Search for the cell housing the specified text and yield its [X, Y] center coordinate. 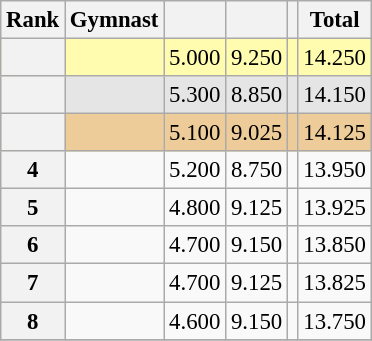
13.750 [334, 321]
13.950 [334, 170]
5.200 [195, 170]
6 [33, 245]
5.000 [195, 58]
13.925 [334, 208]
Gymnast [114, 20]
8 [33, 321]
5 [33, 208]
Total [334, 20]
5.100 [195, 133]
14.150 [334, 95]
13.825 [334, 283]
7 [33, 283]
4.600 [195, 321]
9.250 [257, 58]
5.300 [195, 95]
9.025 [257, 133]
14.125 [334, 133]
8.850 [257, 95]
14.250 [334, 58]
4.800 [195, 208]
Rank [33, 20]
13.850 [334, 245]
4 [33, 170]
8.750 [257, 170]
